Identify which cell holds the provided text, then report its [x, y] central coordinate. 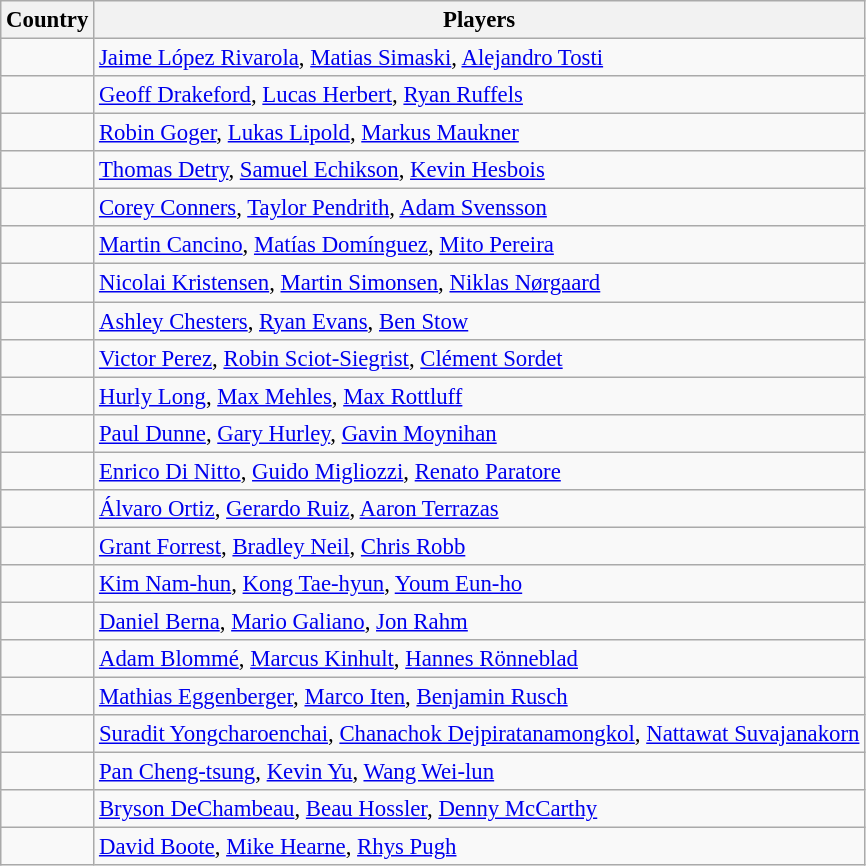
Players [480, 20]
Mathias Eggenberger, Marco Iten, Benjamin Rusch [480, 697]
Ashley Chesters, Ryan Evans, Ben Stow [480, 321]
Victor Perez, Robin Sciot-Siegrist, Clément Sordet [480, 358]
Kim Nam-hun, Kong Tae-hyun, Youm Eun-ho [480, 584]
David Boote, Mike Hearne, Rhys Pugh [480, 847]
Álvaro Ortiz, Gerardo Ruiz, Aaron Terrazas [480, 509]
Grant Forrest, Bradley Neil, Chris Robb [480, 546]
Geoff Drakeford, Lucas Herbert, Ryan Ruffels [480, 95]
Jaime López Rivarola, Matias Simaski, Alejandro Tosti [480, 58]
Pan Cheng-tsung, Kevin Yu, Wang Wei-lun [480, 772]
Bryson DeChambeau, Beau Hossler, Denny McCarthy [480, 809]
Daniel Berna, Mario Galiano, Jon Rahm [480, 621]
Enrico Di Nitto, Guido Migliozzi, Renato Paratore [480, 471]
Paul Dunne, Gary Hurley, Gavin Moynihan [480, 433]
Martin Cancino, Matías Domínguez, Mito Pereira [480, 245]
Suradit Yongcharoenchai, Chanachok Dejpiratanamongkol, Nattawat Suvajanakorn [480, 734]
Corey Conners, Taylor Pendrith, Adam Svensson [480, 208]
Adam Blommé, Marcus Kinhult, Hannes Rönneblad [480, 659]
Nicolai Kristensen, Martin Simonsen, Niklas Nørgaard [480, 283]
Thomas Detry, Samuel Echikson, Kevin Hesbois [480, 170]
Country [48, 20]
Hurly Long, Max Mehles, Max Rottluff [480, 396]
Robin Goger, Lukas Lipold, Markus Maukner [480, 133]
